Extract the (X, Y) coordinate from the center of the cell holding the provided text.  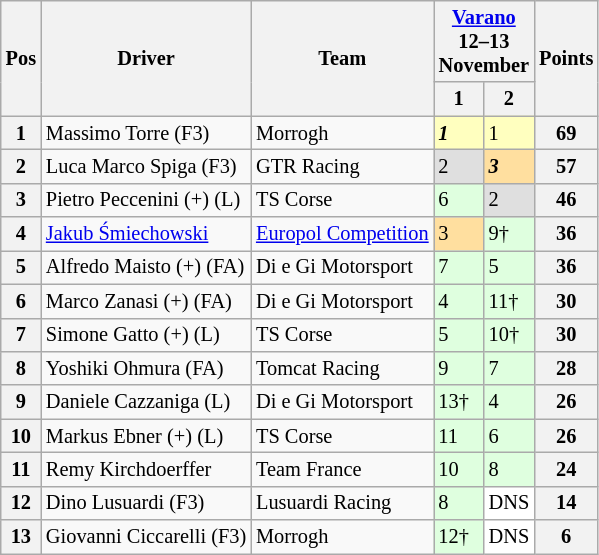
Varano12–13 November (484, 41)
13 (21, 537)
Dino Lusuardi (F3) (146, 503)
69 (566, 133)
Points (566, 58)
28 (566, 368)
Giovanni Ciccarelli (F3) (146, 537)
Marco Zanasi (+) (FA) (146, 301)
Tomcat Racing (342, 368)
Remy Kirchdoerffer (146, 469)
Lusuardi Racing (342, 503)
GTR Racing (342, 166)
Yoshiki Ohmura (FA) (146, 368)
46 (566, 200)
Pos (21, 58)
10† (509, 335)
Europol Competition (342, 234)
Driver (146, 58)
Simone Gatto (+) (L) (146, 335)
13† (459, 402)
Luca Marco Spiga (F3) (146, 166)
Alfredo Maisto (+) (FA) (146, 267)
Pietro Peccenini (+) (L) (146, 200)
9† (509, 234)
24 (566, 469)
14 (566, 503)
Team (342, 58)
Team France (342, 469)
57 (566, 166)
12 (21, 503)
12† (459, 537)
11† (509, 301)
Jakub Śmiechowski (146, 234)
Daniele Cazzaniga (L) (146, 402)
Massimo Torre (F3) (146, 133)
Markus Ebner (+) (L) (146, 436)
